Provide the [x, y] coordinate of the cell's center where the given text is located.  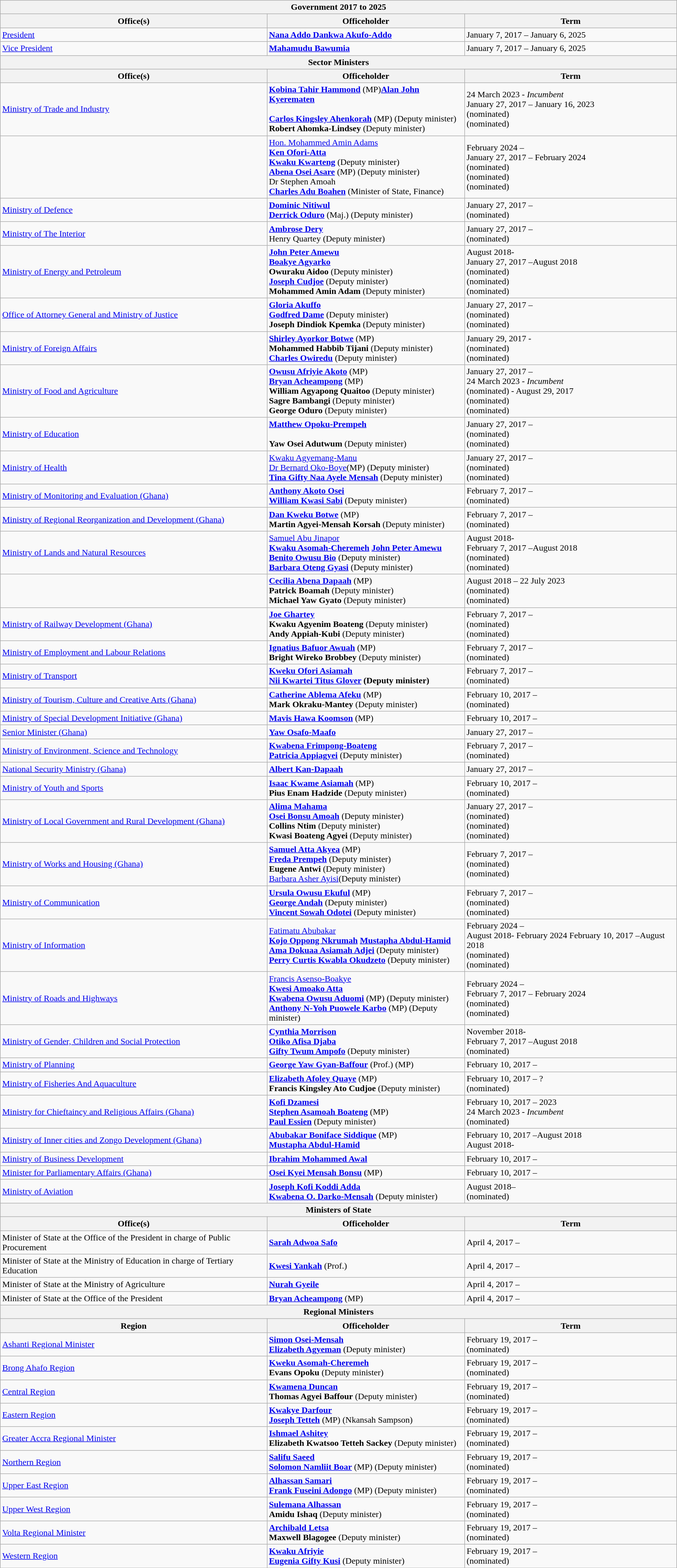
Sector Ministers [338, 62]
Senior Minister (Ghana) [134, 732]
Ministry of Energy and Petroleum [134, 272]
Northern Region [134, 1462]
Minister of State at the Office of the President in charge of Public Procurement [134, 1242]
Ambrose DeryHenry Quartey (Deputy minister) [366, 234]
Ursula Owusu Ekuful (MP)George Andah (Deputy minister) Vincent Sowah Odotei (Deputy minister) [366, 902]
Ministry of Employment and Labour Relations [134, 652]
Volta Regional Minister [134, 1532]
Regional Ministers [338, 1312]
Cecilia Abena Dapaah (MP)Patrick Boamah (Deputy minister)Michael Yaw Gyato (Deputy minister) [366, 591]
Greater Accra Regional Minister [134, 1438]
Albert Kan-Dapaah [366, 769]
Ministry of Communication [134, 902]
January 29, 2017 -(nominated)(nominated) [571, 348]
Owusu Afriyie Akoto (MP)Bryan Acheampong (MP)William Agyapong Quaitoo (Deputy minister)Sagre Bambangi (Deputy minister)George Oduro (Deputy minister) [366, 391]
August 2018-January 27, 2017 –August 2018(nominated)(nominated)(nominated) [571, 272]
Bryan Acheampong (MP) [366, 1298]
Brong Ahafo Region [134, 1368]
Ministry of Fisheries And Aquaculture [134, 1083]
Ibrahim Mohammed Awal [366, 1159]
Eastern Region [134, 1415]
February 10, 2017 –August 2018August 2018- [571, 1140]
Nurah Gyeile [366, 1285]
Ministers of State [338, 1210]
Ministry for Chieftaincy and Religious Affairs (Ghana) [134, 1112]
Alhassan SamariFrank Fuseini Adongo (MP) (Deputy minister) [366, 1485]
Ministry of Railway Development (Ghana) [134, 624]
Mavis Hawa Koomson (MP) [366, 718]
24 March 2023 - IncumbentJanuary 27, 2017 – January 16, 2023(nominated)(nominated) [571, 109]
Kweku Ofori AsiamahNii Kwartei Titus Glover (Deputy minister) [366, 676]
Matthew Opoku-PrempehYaw Osei Adutwum (Deputy minister) [366, 434]
Ministry of Planning [134, 1065]
Region [134, 1326]
Western Region [134, 1556]
February 2024 –February 7, 2017 – February 2024(nominated)(nominated) [571, 998]
Kwaku Agyemang-ManuDr Bernard Oko-Boye(MP) (Deputy minister)Tina Gifty Naa Ayele Mensah (Deputy minister) [366, 467]
August 2018 – 22 July 2023(nominated)(nominated) [571, 591]
Osei Kyei Mensah Bonsu (MP) [366, 1172]
Ministry of Special Development Initiative (Ghana) [134, 718]
Kwaku AfriyieEugenia Gifty Kusi (Deputy minister) [366, 1556]
Joseph Kofi Koddi AddaKwabena O. Darko-Mensah (Deputy minister) [366, 1191]
John Peter AmewuBoakye Agyarko Owuraku Aidoo (Deputy minister)Joseph Cudjoe (Deputy minister)Mohammed Amin Adam (Deputy minister) [366, 272]
George Yaw Gyan-Baffour (Prof.) (MP) [366, 1065]
Ministry of Information [134, 945]
Dan Kweku Botwe (MP)Martin Agyei-Mensah Korsah (Deputy minister) [366, 519]
Minister for Parliamentary Affairs (Ghana) [134, 1172]
Ministry of Regional Reorganization and Development (Ghana) [134, 519]
National Security Ministry (Ghana) [134, 769]
Ministry of Inner cities and Zongo Development (Ghana) [134, 1140]
Sulemana AlhassanAmidu Ishaq (Deputy minister) [366, 1509]
Sarah Adwoa Safo [366, 1242]
November 2018-February 7, 2017 –August 2018(nominated) [571, 1041]
Ministry of Youth and Sports [134, 787]
Ministry of Education [134, 434]
Ministry of Environment, Science and Technology [134, 751]
February 2024 –January 27, 2017 – February 2024(nominated)(nominated)(nominated) [571, 167]
Ministry of Transport [134, 676]
Ashanti Regional Minister [134, 1344]
Cynthia MorrisonOtiko Afisa DjabaGifty Twum Ampofo (Deputy minister) [366, 1041]
Archibald LetsaMaxwell Blagogee (Deputy minister) [366, 1532]
January 27, 2017 –(nominated)(nominated)(nominated) [571, 821]
Minister of State at the Ministry of Education in charge of Tertiary Education [134, 1266]
Kwabena Frimpong-BoatengPatricia Appiagyei (Deputy minister) [366, 751]
Kweku Asomah-CheremehEvans Opoku (Deputy minister) [366, 1368]
February 10, 2017 – ?(nominated) [571, 1083]
Ministry of Foreign Affairs [134, 348]
Samuel Abu JinaporKwaku Asomah-Cheremeh John Peter AmewuBenito Owusu Bio (Deputy minister)Barbara Oteng Gyasi (Deputy minister) [366, 552]
Ministry of The Interior [134, 234]
Francis Asenso-BoakyeKwesi Amoako AttaKwabena Owusu Aduomi (MP) (Deputy minister)Anthony N-Yoh Puowele Karbo (MP) (Deputy minister) [366, 998]
Dominic NitiwulDerrick Oduro (Maj.) (Deputy minister) [366, 210]
Minister of State at the Ministry of Agriculture [134, 1285]
Catherine Ablema Afeku (MP)Mark Okraku-Mantey (Deputy minister) [366, 699]
Minister of State at the Office of the President [134, 1298]
Ministry of Trade and Industry [134, 109]
Upper West Region [134, 1509]
Upper East Region [134, 1485]
Abubakar Boniface Siddique (MP)Mustapha Abdul-Hamid [366, 1140]
February 2024 –August 2018- February 2024 February 10, 2017 –August 2018(nominated)(nominated) [571, 945]
Ministry of Defence [134, 210]
Simon Osei-MensahElizabeth Agyeman (Deputy minister) [366, 1344]
January 27, 2017 –24 March 2023 - Incumbent(nominated) - August 29, 2017(nominated)(nominated) [571, 391]
Ministry of Food and Agriculture [134, 391]
Alima MahamaOsei Bonsu Amoah (Deputy minister)Collins Ntim (Deputy minister)Kwasi Boateng Agyei (Deputy minister) [366, 821]
Kwakye DarfourJoseph Tetteh (MP) (Nkansah Sampson) [366, 1415]
Gloria AkuffoGodfred Dame (Deputy minister)Joseph Dindiok Kpemka (Deputy minister) [366, 315]
Kofi DzamesiStephen Asamoah Boateng (MP)Paul Essien (Deputy minister) [366, 1112]
Ministry of Monitoring and Evaluation (Ghana) [134, 496]
Ministry of Local Government and Rural Development (Ghana) [134, 821]
Ministry of Business Development [134, 1159]
Kwamena DuncanThomas Agyei Baffour (Deputy minister) [366, 1391]
President [134, 35]
Ishmael AshiteyElizabeth Kwatsoo Tetteh Sackey (Deputy minister) [366, 1438]
Ignatius Bafuor Awuah (MP)Bright Wireko Brobbey (Deputy minister) [366, 652]
Government 2017 to 2025 [338, 7]
Yaw Osafo-Maafo [366, 732]
August 2018-February 7, 2017 –August 2018(nominated)(nominated) [571, 552]
Ministry of Gender, Children and Social Protection [134, 1041]
Elizabeth Afoley Quaye (MP)Francis Kingsley Ato Cudjoe (Deputy minister) [366, 1083]
Kobina Tahir Hammond (MP)Alan John KyerematenCarlos Kingsley Ahenkorah (MP) (Deputy minister)Robert Ahomka-Lindsey (Deputy minister) [366, 109]
Ministry of Works and Housing (Ghana) [134, 864]
Kwesi Yankah (Prof.) [366, 1266]
Vice President [134, 48]
Anthony Akoto Osei William Kwasi Sabi (Deputy minister) [366, 496]
August 2018–(nominated) [571, 1191]
Nana Addo Dankwa Akufo-Addo [366, 35]
Ministry of Health [134, 467]
Ministry of Roads and Highways [134, 998]
Fatimatu AbubakarKojo Oppong Nkrumah Mustapha Abdul-HamidAma Dokuaa Asiamah Adjei (Deputy minister)Perry Curtis Kwabla Okudzeto (Deputy minister) [366, 945]
February 10, 2017 – 202324 March 2023 - Incumbent(nominated) [571, 1112]
Salifu SaeedSolomon Namliit Boar (MP) (Deputy minister) [366, 1462]
Shirley Ayorkor Botwe (MP)Mohammed Habbib Tijani (Deputy minister)Charles Owiredu (Deputy minister) [366, 348]
Office of Attorney General and Ministry of Justice [134, 315]
Ministry of Lands and Natural Resources [134, 552]
Samuel Atta Akyea (MP)Freda Prempeh (Deputy minister)Eugene Antwi (Deputy minister)Barbara Asher Ayisi(Deputy minister) [366, 864]
Ministry of Tourism, Culture and Creative Arts (Ghana) [134, 699]
Joe GharteyKwaku Agyenim Boateng (Deputy minister)Andy Appiah-Kubi (Deputy minister) [366, 624]
Isaac Kwame Asiamah (MP)Pius Enam Hadzide (Deputy minister) [366, 787]
Central Region [134, 1391]
Ministry of Aviation [134, 1191]
Mahamudu Bawumia [366, 48]
